Return [X, Y] of the center of cell containing provided text 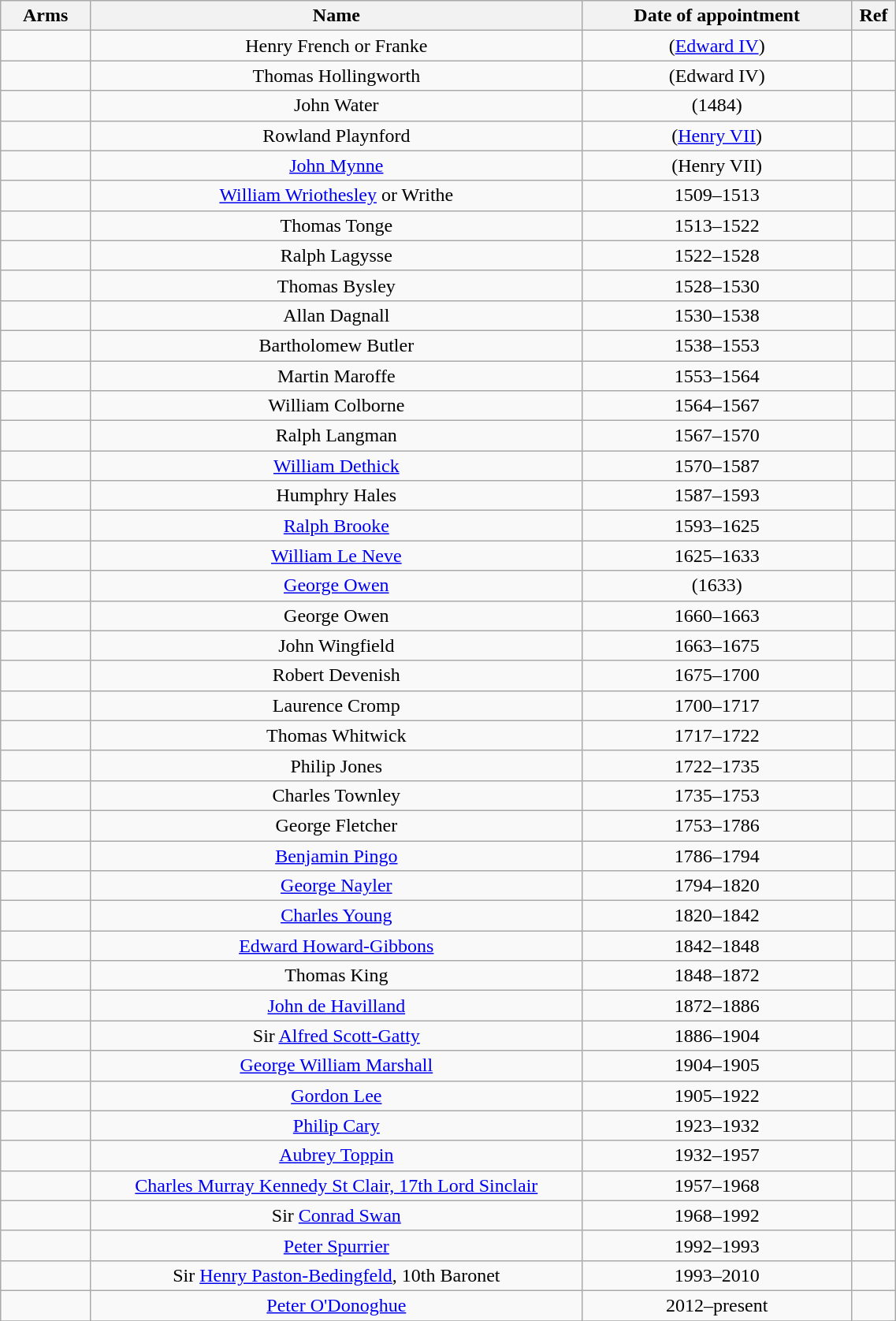
Laurence Cromp [336, 705]
1842–1848 [717, 946]
John Water [336, 106]
1587–1593 [717, 496]
1700–1717 [717, 705]
1564–1567 [717, 406]
Edward Howard-Gibbons [336, 946]
George Nayler [336, 886]
Ralph Langman [336, 436]
Thomas Hollingworth [336, 76]
Ralph Brooke [336, 526]
Thomas Tonge [336, 225]
1625–1633 [717, 556]
(1633) [717, 586]
Rowland Playnford [336, 136]
John Wingfield [336, 646]
1593–1625 [717, 526]
1513–1522 [717, 225]
Sir Henry Paston-Bedingfeld, 10th Baronet [336, 1275]
Date of appointment [717, 16]
Benjamin Pingo [336, 855]
John de Havilland [336, 1006]
Peter O'Donoghue [336, 1305]
1992–1993 [717, 1245]
1904–1905 [717, 1066]
2012–present [717, 1305]
1820–1842 [717, 916]
Thomas Bysley [336, 285]
Charles Murray Kennedy St Clair, 17th Lord Sinclair [336, 1185]
Ralph Lagysse [336, 255]
1567–1570 [717, 436]
Arms [46, 16]
1735–1753 [717, 795]
1660–1663 [717, 616]
1509–1513 [717, 195]
1932–1957 [717, 1155]
George Fletcher [336, 825]
Gordon Lee [336, 1096]
1794–1820 [717, 886]
1923–1932 [717, 1126]
1675–1700 [717, 675]
1968–1992 [717, 1215]
George William Marshall [336, 1066]
1522–1528 [717, 255]
William Colborne [336, 406]
Thomas King [336, 976]
Sir Conrad Swan [336, 1215]
Ref [873, 16]
Peter Spurrier [336, 1245]
1530–1538 [717, 315]
John Mynne [336, 166]
1753–1786 [717, 825]
William Wriothesley or Writhe [336, 195]
1538–1553 [717, 345]
Allan Dagnall [336, 315]
Bartholomew Butler [336, 345]
1553–1564 [717, 376]
Thomas Whitwick [336, 735]
1957–1968 [717, 1185]
Sir Alfred Scott-Gatty [336, 1036]
Philip Jones [336, 765]
William Le Neve [336, 556]
Charles Young [336, 916]
1872–1886 [717, 1006]
Charles Townley [336, 795]
1848–1872 [717, 976]
Name [336, 16]
Robert Devenish [336, 675]
Philip Cary [336, 1126]
Aubrey Toppin [336, 1155]
Martin Maroffe [336, 376]
1905–1922 [717, 1096]
1786–1794 [717, 855]
1570–1587 [717, 466]
1722–1735 [717, 765]
1993–2010 [717, 1275]
Humphry Hales [336, 496]
William Dethick [336, 466]
1663–1675 [717, 646]
(1484) [717, 106]
1528–1530 [717, 285]
1717–1722 [717, 735]
Henry French or Franke [336, 46]
1886–1904 [717, 1036]
